Pinpoint the cell where the given text exists, returning its [x, y] midpoint coordinate. 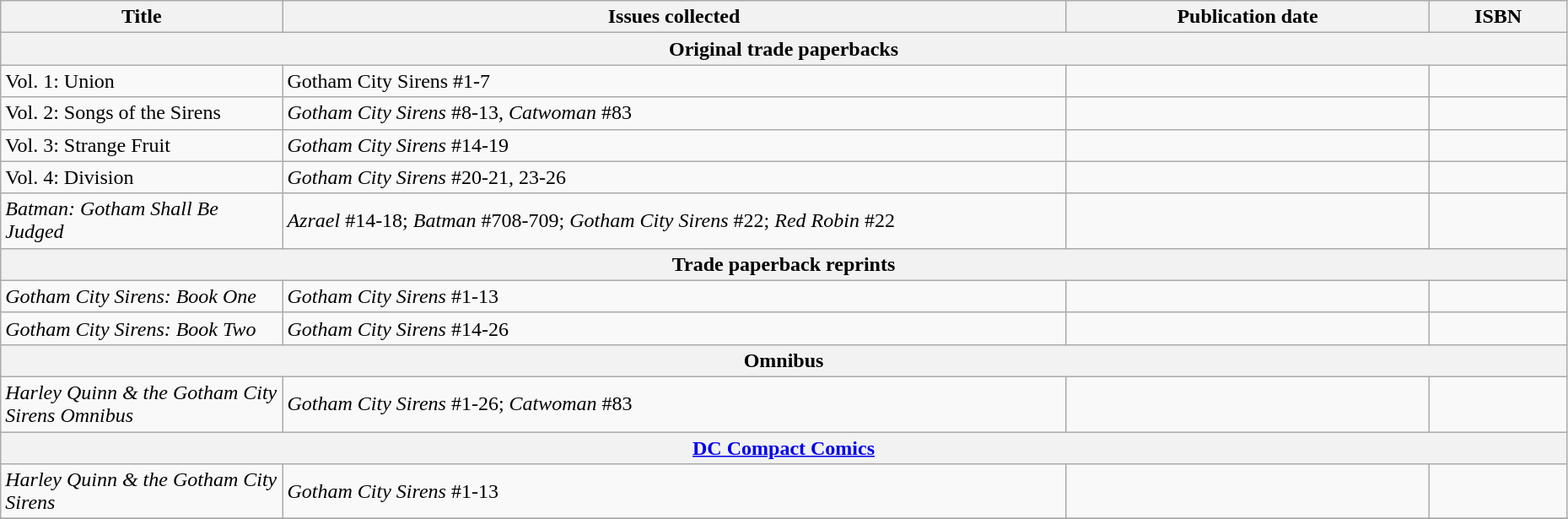
Original trade paperbacks [784, 49]
Vol. 4: Division [142, 177]
Harley Quinn & the Gotham City Sirens [142, 491]
Gotham City Sirens #1-7 [674, 81]
Gotham City Sirens #20-21, 23-26 [674, 177]
Vol. 2: Songs of the Sirens [142, 113]
Gotham City Sirens #14-26 [674, 328]
Gotham City Sirens #14-19 [674, 145]
ISBN [1498, 17]
Gotham City Sirens: Book One [142, 296]
Batman: Gotham Shall Be Judged [142, 221]
Vol. 3: Strange Fruit [142, 145]
Harley Quinn & the Gotham City Sirens Omnibus [142, 403]
Issues collected [674, 17]
Omnibus [784, 360]
Vol. 1: Union [142, 81]
Trade paperback reprints [784, 264]
Gotham City Sirens #8-13, Catwoman #83 [674, 113]
Gotham City Sirens: Book Two [142, 328]
DC Compact Comics [784, 448]
Publication date [1247, 17]
Azrael #14-18; Batman #708-709; Gotham City Sirens #22; Red Robin #22 [674, 221]
Gotham City Sirens #1-26; Catwoman #83 [674, 403]
Title [142, 17]
